Capture the cell that displays the provided text and extract its (x, y) central coordinate. 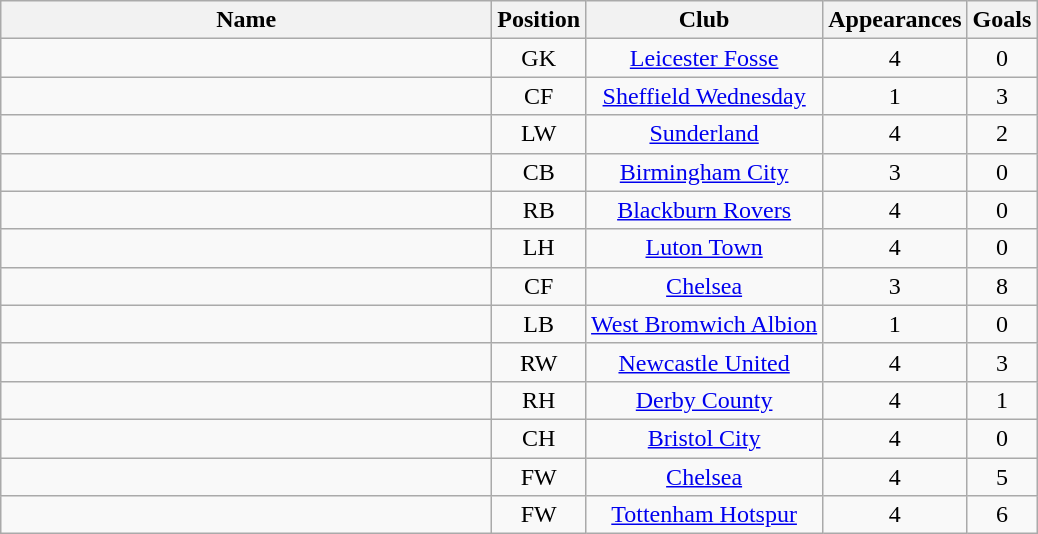
2 (1002, 134)
LB (539, 324)
LH (539, 248)
GK (539, 58)
RH (539, 400)
Derby County (704, 400)
Leicester Fosse (704, 58)
Appearances (895, 20)
5 (1002, 477)
Sheffield Wednesday (704, 96)
Name (246, 20)
Blackburn Rovers (704, 210)
CH (539, 438)
West Bromwich Albion (704, 324)
Tottenham Hotspur (704, 515)
Birmingham City (704, 172)
RB (539, 210)
Club (704, 20)
LW (539, 134)
Goals (1002, 20)
CB (539, 172)
Sunderland (704, 134)
Newcastle United (704, 362)
Bristol City (704, 438)
RW (539, 362)
Position (539, 20)
6 (1002, 515)
Luton Town (704, 248)
8 (1002, 286)
